Locate the cell with the specified text and output its (x, y) center coordinate. 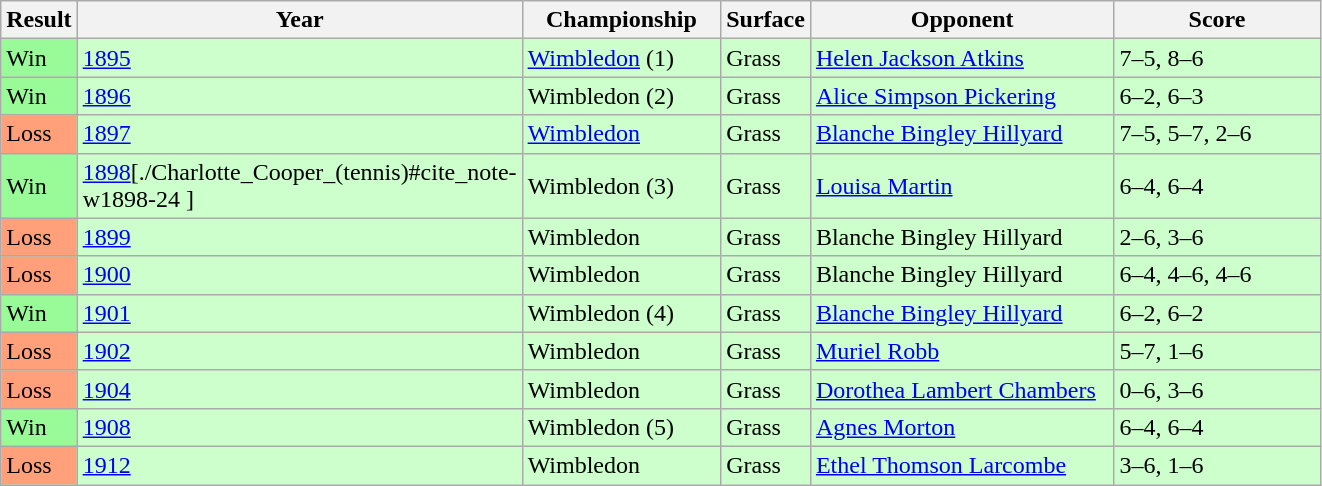
7–5, 5–7, 2–6 (1217, 134)
1896 (300, 96)
Result (39, 20)
1900 (300, 275)
Alice Simpson Pickering (962, 96)
Muriel Robb (962, 351)
6–4, 4–6, 4–6 (1217, 275)
0–6, 3–6 (1217, 389)
1901 (300, 313)
1895 (300, 58)
1908 (300, 427)
1899 (300, 237)
3–6, 1–6 (1217, 465)
Wimbledon (3) (622, 186)
Score (1217, 20)
Wimbledon (4) (622, 313)
1898[./Charlotte_Cooper_(tennis)#cite_note-w1898-24 ] (300, 186)
1912 (300, 465)
1902 (300, 351)
Championship (622, 20)
Ethel Thomson Larcombe (962, 465)
1897 (300, 134)
6–2, 6–3 (1217, 96)
1904 (300, 389)
Agnes Morton (962, 427)
Louisa Martin (962, 186)
Wimbledon (5) (622, 427)
6–2, 6–2 (1217, 313)
5–7, 1–6 (1217, 351)
7–5, 8–6 (1217, 58)
Year (300, 20)
Wimbledon (1) (622, 58)
Dorothea Lambert Chambers (962, 389)
Surface (766, 20)
2–6, 3–6 (1217, 237)
Opponent (962, 20)
Helen Jackson Atkins (962, 58)
Wimbledon (2) (622, 96)
